From the cell containing the given text, extract its center point as [X, Y] coordinate. 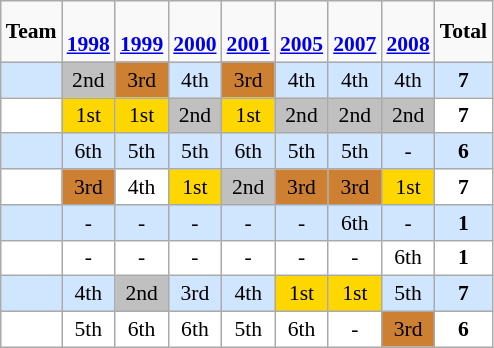
2001 [248, 32]
1999 [142, 32]
2008 [408, 32]
2007 [354, 32]
1998 [88, 32]
2005 [302, 32]
2000 [194, 32]
Total [464, 32]
Team [32, 32]
